Search for the cell housing the specified text and yield its [X, Y] center coordinate. 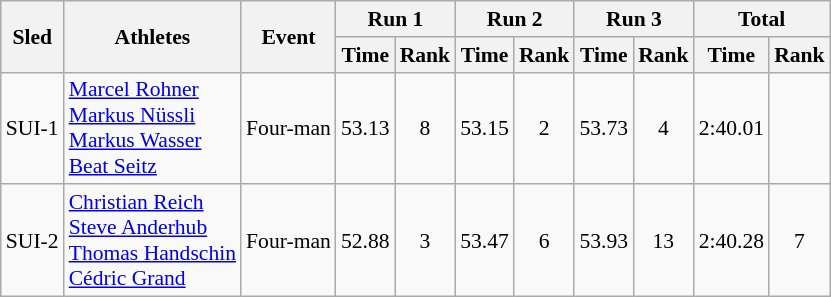
Sled [32, 36]
Event [288, 36]
53.47 [484, 241]
53.73 [604, 128]
53.15 [484, 128]
Run 3 [634, 19]
2:40.28 [732, 241]
53.13 [366, 128]
4 [664, 128]
2:40.01 [732, 128]
SUI-1 [32, 128]
53.93 [604, 241]
7 [800, 241]
2 [544, 128]
Christian ReichSteve AnderhubThomas HandschinCédric Grand [152, 241]
52.88 [366, 241]
8 [426, 128]
Total [762, 19]
SUI-2 [32, 241]
Run 2 [514, 19]
Athletes [152, 36]
Run 1 [396, 19]
13 [664, 241]
6 [544, 241]
3 [426, 241]
Marcel RohnerMarkus NüssliMarkus WasserBeat Seitz [152, 128]
